Determine the [x, y] coordinate at the center of the cell enclosing the given text.  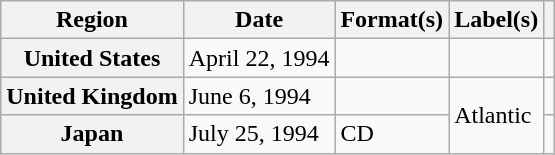
Region [92, 20]
June 6, 1994 [259, 96]
Atlantic [496, 115]
April 22, 1994 [259, 58]
July 25, 1994 [259, 134]
Format(s) [392, 20]
Label(s) [496, 20]
Japan [92, 134]
Date [259, 20]
United States [92, 58]
United Kingdom [92, 96]
CD [392, 134]
